Identify which cell holds the provided text, then report its [x, y] central coordinate. 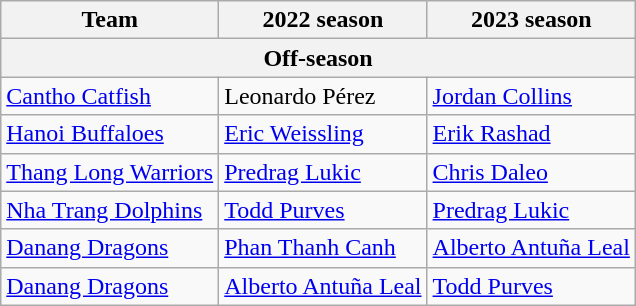
Chris Daleo [531, 172]
Thang Long Warriors [110, 172]
Leonardo Pérez [323, 96]
Hanoi Buffaloes [110, 134]
Erik Rashad [531, 134]
Eric Weissling [323, 134]
Nha Trang Dolphins [110, 210]
Jordan Collins [531, 96]
Phan Thanh Canh [323, 248]
Team [110, 20]
Cantho Catfish [110, 96]
2023 season [531, 20]
2022 season [323, 20]
Off-season [318, 58]
